Return [x, y] of the center of cell containing provided text 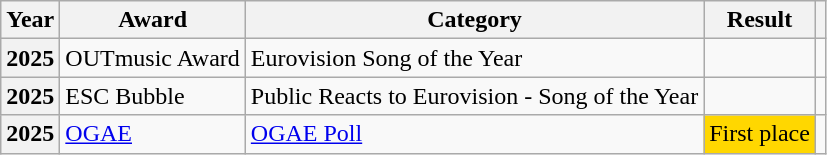
ESC Bubble [153, 96]
Category [474, 20]
OGAE [153, 134]
OGAE Poll [474, 134]
Eurovision Song of the Year [474, 58]
Award [153, 20]
Public Reacts to Eurovision - Song of the Year [474, 96]
OUTmusic Award [153, 58]
First place [760, 134]
Year [30, 20]
Result [760, 20]
